Scan for the cell matching the given text and deliver its (X, Y) coordinate at center. 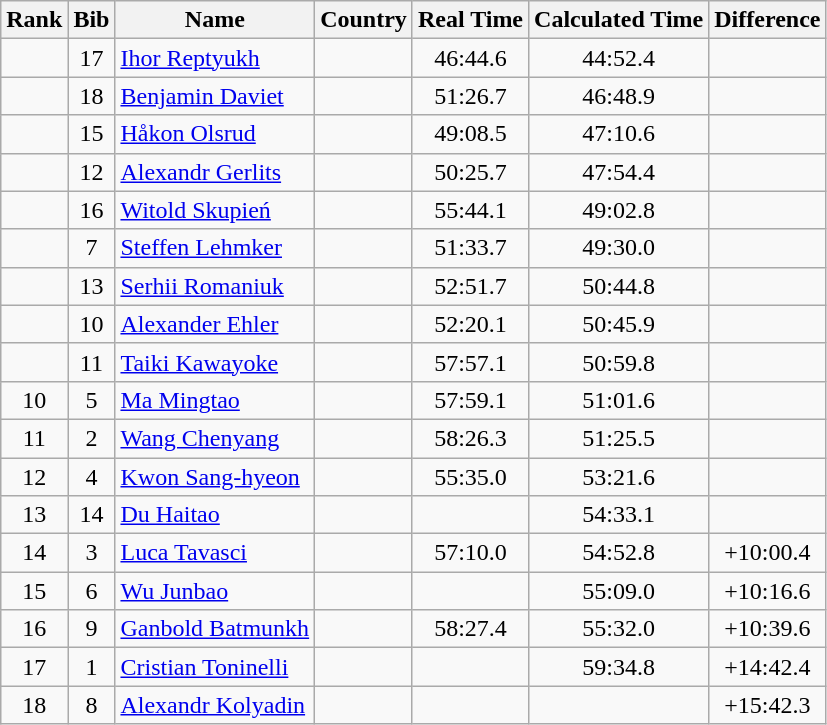
1 (92, 667)
4 (92, 477)
51:33.7 (470, 248)
Steffen Lehmker (215, 248)
Ma Mingtao (215, 400)
3 (92, 553)
58:26.3 (470, 438)
51:25.5 (619, 438)
Cristian Toninelli (215, 667)
Name (215, 20)
54:52.8 (619, 553)
44:52.4 (619, 58)
Bib (92, 20)
46:48.9 (619, 96)
+14:42.4 (768, 667)
Witold Skupień (215, 210)
+10:39.6 (768, 629)
5 (92, 400)
57:10.0 (470, 553)
+10:00.4 (768, 553)
51:26.7 (470, 96)
Serhii Romaniuk (215, 286)
Ihor Reptyukh (215, 58)
50:59.8 (619, 362)
Real Time (470, 20)
Alexandr Kolyadin (215, 705)
2 (92, 438)
Calculated Time (619, 20)
Håkon Olsrud (215, 134)
50:44.8 (619, 286)
55:35.0 (470, 477)
57:59.1 (470, 400)
54:33.1 (619, 515)
Benjamin Daviet (215, 96)
57:57.1 (470, 362)
49:02.8 (619, 210)
Wang Chenyang (215, 438)
Kwon Sang-hyeon (215, 477)
55:09.0 (619, 591)
59:34.8 (619, 667)
51:01.6 (619, 400)
52:20.1 (470, 324)
9 (92, 629)
50:45.9 (619, 324)
Luca Tavasci (215, 553)
58:27.4 (470, 629)
49:08.5 (470, 134)
Alexander Ehler (215, 324)
6 (92, 591)
49:30.0 (619, 248)
Alexandr Gerlits (215, 172)
52:51.7 (470, 286)
Country (364, 20)
47:10.6 (619, 134)
47:54.4 (619, 172)
Du Haitao (215, 515)
55:44.1 (470, 210)
50:25.7 (470, 172)
Taiki Kawayoke (215, 362)
55:32.0 (619, 629)
53:21.6 (619, 477)
+10:16.6 (768, 591)
Rank (34, 20)
Ganbold Batmunkh (215, 629)
7 (92, 248)
Wu Junbao (215, 591)
8 (92, 705)
+15:42.3 (768, 705)
46:44.6 (470, 58)
Difference (768, 20)
